Extract the [x, y] coordinate from the center of the cell holding the provided text.  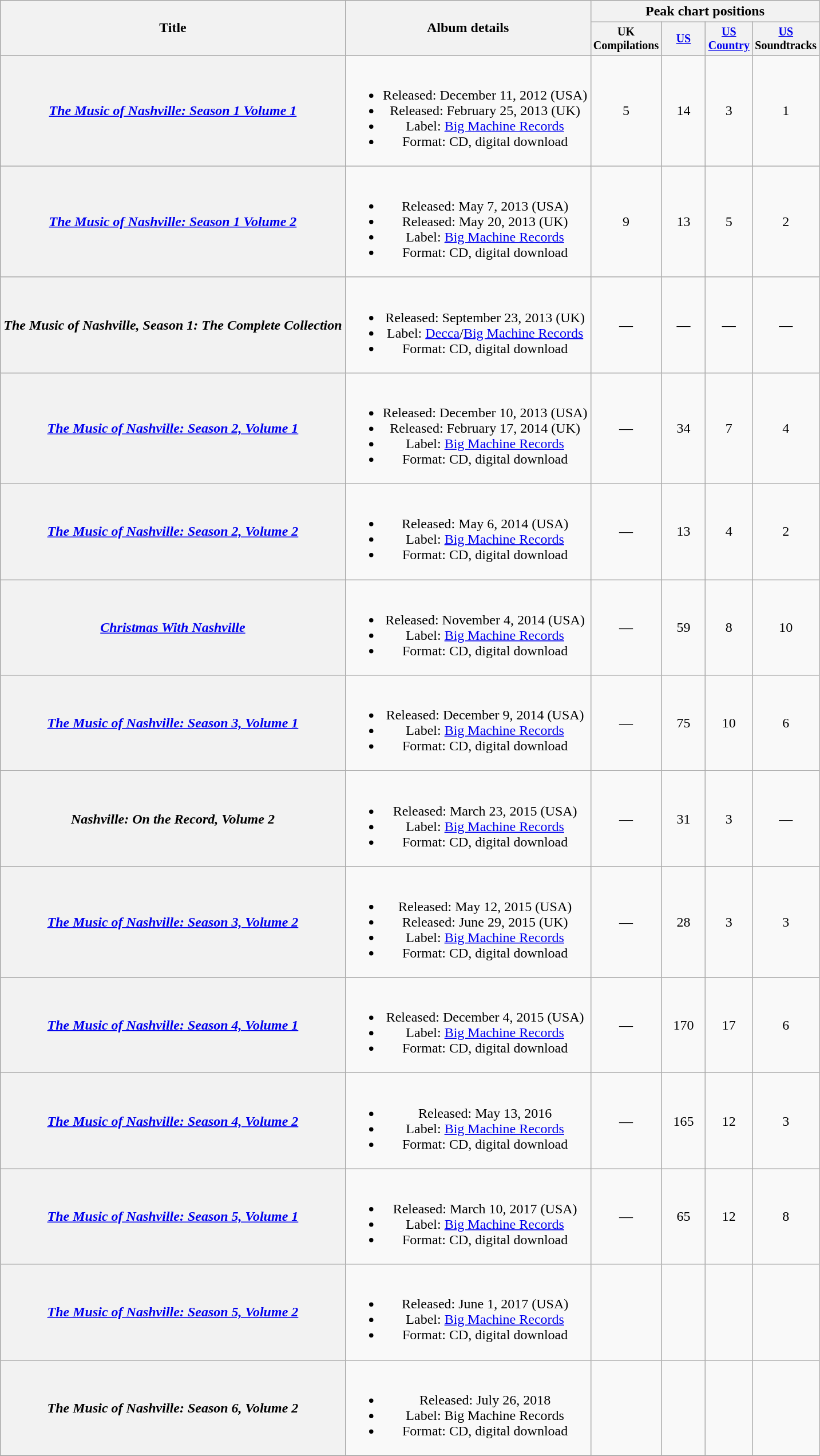
59 [683, 627]
Peak chart positions [705, 11]
65 [683, 1217]
Released: March 10, 2017 (USA)Label: Big Machine RecordsFormat: CD, digital download [468, 1217]
17 [729, 1026]
Album details [468, 28]
34 [683, 428]
The Music of Nashville: Season 1 Volume 2 [173, 221]
Released: May 7, 2013 (USA)Released: May 20, 2013 (UK)Label: Big Machine RecordsFormat: CD, digital download [468, 221]
Nashville: On the Record, Volume 2 [173, 818]
Released: March 23, 2015 (USA)Label: Big Machine RecordsFormat: CD, digital download [468, 818]
USSoundtracks [786, 39]
The Music of Nashville: Season 2, Volume 2 [173, 532]
Released: May 13, 2016Label: Big Machine RecordsFormat: CD, digital download [468, 1121]
The Music of Nashville: Season 3, Volume 1 [173, 723]
Released: November 4, 2014 (USA)Label: Big Machine RecordsFormat: CD, digital download [468, 627]
75 [683, 723]
Released: May 6, 2014 (USA)Label: Big Machine RecordsFormat: CD, digital download [468, 532]
The Music of Nashville, Season 1: The Complete Collection [173, 325]
Christmas With Nashville [173, 627]
Released: September 23, 2013 (UK)Label: Decca/Big Machine RecordsFormat: CD, digital download [468, 325]
Released: December 10, 2013 (USA)Released: February 17, 2014 (UK)Label: Big Machine RecordsFormat: CD, digital download [468, 428]
165 [683, 1121]
The Music of Nashville: Season 1 Volume 1 [173, 110]
9 [626, 221]
The Music of Nashville: Season 3, Volume 2 [173, 922]
28 [683, 922]
7 [729, 428]
Released: December 11, 2012 (USA)Released: February 25, 2013 (UK)Label: Big Machine RecordsFormat: CD, digital download [468, 110]
The Music of Nashville: Season 5, Volume 1 [173, 1217]
170 [683, 1026]
Released: December 4, 2015 (USA)Label: Big Machine RecordsFormat: CD, digital download [468, 1026]
The Music of Nashville: Season 5, Volume 2 [173, 1312]
Title [173, 28]
The Music of Nashville: Season 4, Volume 1 [173, 1026]
Released: July 26, 2018Label: Big Machine RecordsFormat: CD, digital download [468, 1408]
14 [683, 110]
US Country [729, 39]
31 [683, 818]
The Music of Nashville: Season 6, Volume 2 [173, 1408]
The Music of Nashville: Season 2, Volume 1 [173, 428]
1 [786, 110]
The Music of Nashville: Season 4, Volume 2 [173, 1121]
Released: December 9, 2014 (USA)Label: Big Machine RecordsFormat: CD, digital download [468, 723]
Released: May 12, 2015 (USA)Released: June 29, 2015 (UK)Label: Big Machine RecordsFormat: CD, digital download [468, 922]
US [683, 39]
Released: June 1, 2017 (USA)Label: Big Machine RecordsFormat: CD, digital download [468, 1312]
UK Compilations [626, 39]
